Scan for the cell matching the given text and deliver its [x, y] coordinate at center. 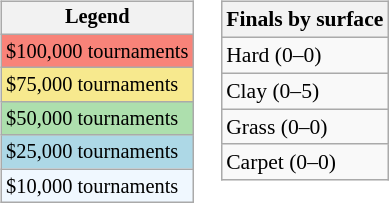
Finals by surface [304, 20]
$25,000 tournaments [97, 152]
$100,000 tournaments [97, 51]
$75,000 tournaments [97, 85]
Clay (0–5) [304, 91]
$50,000 tournaments [97, 119]
$10,000 tournaments [97, 186]
Hard (0–0) [304, 55]
Legend [97, 18]
Grass (0–0) [304, 127]
Carpet (0–0) [304, 162]
